Search for the cell housing the specified text and yield its [x, y] center coordinate. 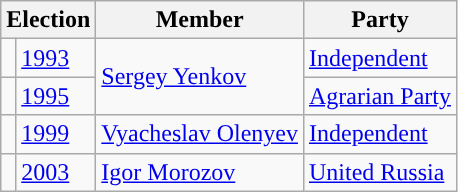
Member [200, 20]
Election [48, 20]
1995 [56, 96]
2003 [56, 172]
United Russia [380, 172]
Party [380, 20]
Vyacheslav Olenyev [200, 134]
Sergey Yenkov [200, 77]
1993 [56, 58]
1999 [56, 134]
Igor Morozov [200, 172]
Agrarian Party [380, 96]
